Pinpoint the cell where the given text exists, returning its (x, y) midpoint coordinate. 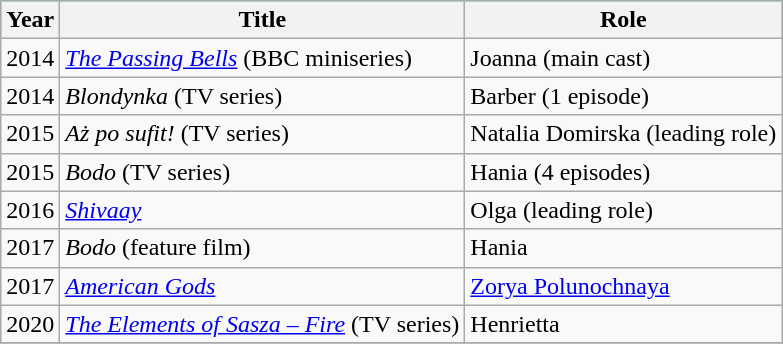
Bodo (feature film) (262, 248)
Title (262, 20)
The Elements of Sasza – Fire (TV series) (262, 324)
Aż po sufit! (TV series) (262, 134)
Zorya Polunochnaya (624, 286)
Henrietta (624, 324)
Hania (4 episodes) (624, 172)
The Passing Bells (BBC miniseries) (262, 58)
Year (30, 20)
Blondynka (TV series) (262, 96)
2016 (30, 210)
Shivaay (262, 210)
2020 (30, 324)
Natalia Domirska (leading role) (624, 134)
Role (624, 20)
Bodo (TV series) (262, 172)
American Gods (262, 286)
Hania (624, 248)
Barber (1 episode) (624, 96)
Olga (leading role) (624, 210)
Joanna (main cast) (624, 58)
